Provide the (X, Y) coordinate of the cell's center where the given text is located.  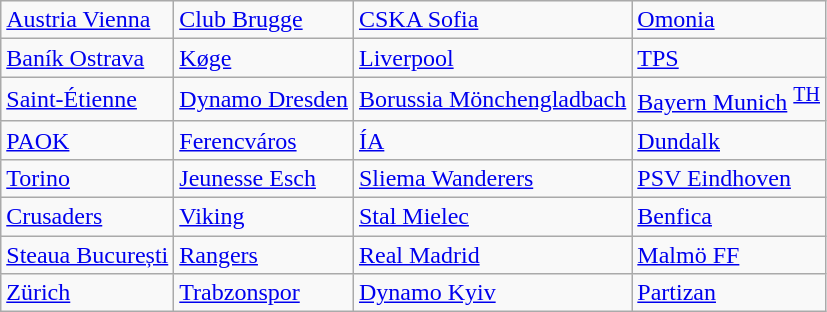
Malmö FF (729, 255)
Trabzonspor (264, 293)
Zürich (88, 293)
ÍA (492, 140)
Liverpool (492, 58)
Jeunesse Esch (264, 178)
Crusaders (88, 217)
Benfica (729, 217)
PSV Eindhoven (729, 178)
Austria Vienna (88, 20)
Køge (264, 58)
PAOK (88, 140)
Ferencváros (264, 140)
Sliema Wanderers (492, 178)
Stal Mielec (492, 217)
Omonia (729, 20)
Real Madrid (492, 255)
Dynamo Kyiv (492, 293)
Rangers (264, 255)
Bayern Munich TH (729, 100)
Torino (88, 178)
Dundalk (729, 140)
Partizan (729, 293)
Borussia Mönchengladbach (492, 100)
TPS (729, 58)
Club Brugge (264, 20)
Dynamo Dresden (264, 100)
Viking (264, 217)
Steaua București (88, 255)
Saint-Étienne (88, 100)
CSKA Sofia (492, 20)
Baník Ostrava (88, 58)
